Locate the cell with the specified text and output its (X, Y) center coordinate. 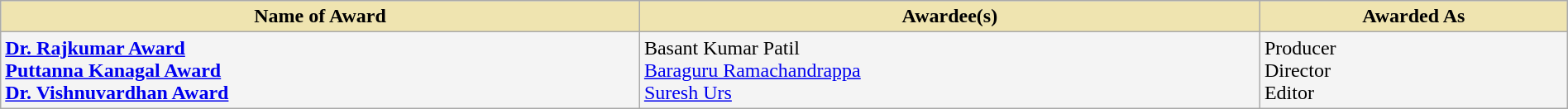
Awarded As (1413, 17)
Dr. Rajkumar AwardPuttanna Kanagal AwardDr. Vishnuvardhan Award (321, 70)
Name of Award (321, 17)
ProducerDirectorEditor (1413, 70)
Basant Kumar PatilBaraguru RamachandrappaSuresh Urs (949, 70)
Awardee(s) (949, 17)
